From the cell containing the given text, extract its center point as [x, y] coordinate. 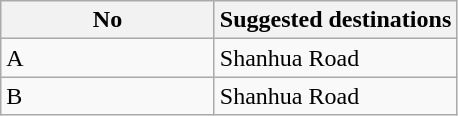
No [108, 20]
B [108, 96]
A [108, 58]
Suggested destinations [335, 20]
